Determine the (X, Y) coordinate at the center of the cell enclosing the given text.  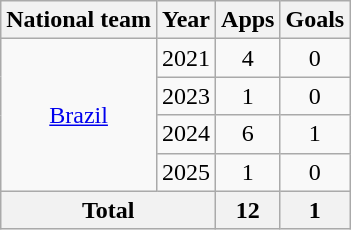
12 (248, 210)
Goals (315, 20)
4 (248, 58)
National team (79, 20)
2023 (186, 96)
6 (248, 134)
Year (186, 20)
Total (108, 210)
2025 (186, 172)
Apps (248, 20)
Brazil (79, 115)
2024 (186, 134)
2021 (186, 58)
